For the text-containing cell, return its midpoint in (x, y) coordinate format. 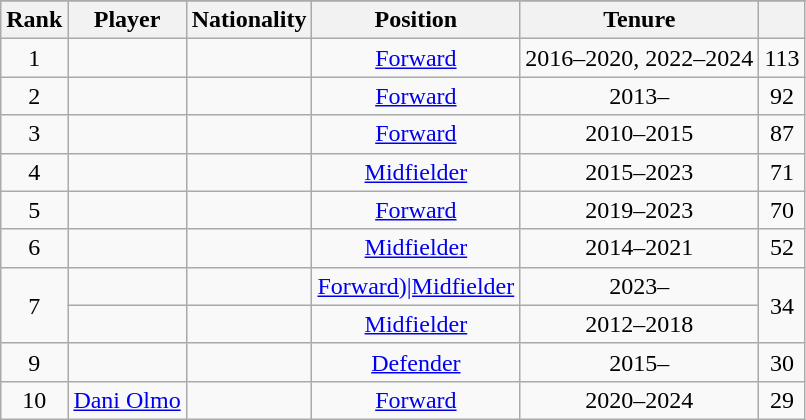
Forward)|Midfielder (416, 286)
Tenure (640, 20)
Dani Olmo (127, 400)
6 (34, 248)
29 (782, 400)
2019–2023 (640, 210)
34 (782, 305)
70 (782, 210)
2016–2020, 2022–2024 (640, 58)
87 (782, 134)
2023– (640, 286)
92 (782, 96)
2012–2018 (640, 324)
2015– (640, 362)
113 (782, 58)
30 (782, 362)
7 (34, 305)
2015–2023 (640, 172)
5 (34, 210)
2020–2024 (640, 400)
Nationality (249, 20)
10 (34, 400)
2 (34, 96)
3 (34, 134)
2010–2015 (640, 134)
9 (34, 362)
4 (34, 172)
Rank (34, 20)
2013– (640, 96)
Defender (416, 362)
71 (782, 172)
Position (416, 20)
Player (127, 20)
1 (34, 58)
2014–2021 (640, 248)
52 (782, 248)
